Search for the cell housing the specified text and yield its (x, y) center coordinate. 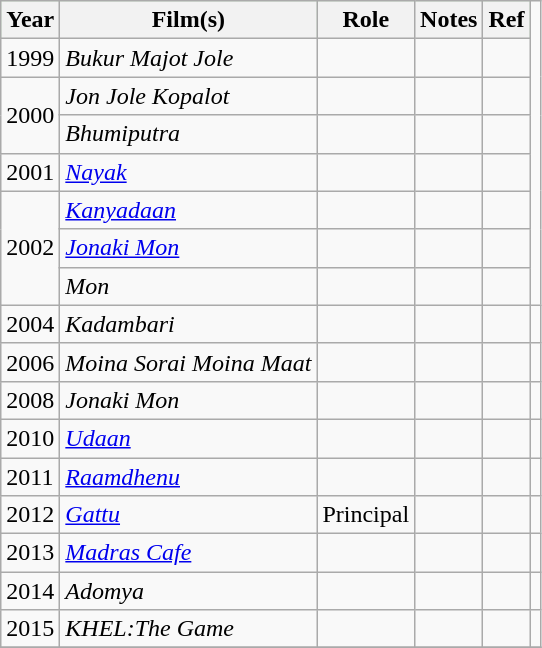
2008 (30, 400)
Role (366, 20)
2001 (30, 172)
Ref (506, 20)
2002 (30, 248)
Adomya (188, 591)
2004 (30, 324)
Bukur Majot Jole (188, 58)
Jon Jole Kopalot (188, 96)
Madras Cafe (188, 553)
Mon (188, 286)
2000 (30, 115)
Nayak (188, 172)
2012 (30, 515)
Year (30, 20)
Notes (449, 20)
Moina Sorai Moina Maat (188, 362)
Udaan (188, 438)
2010 (30, 438)
Principal (366, 515)
Bhumiputra (188, 134)
Film(s) (188, 20)
Gattu (188, 515)
2015 (30, 629)
Kadambari (188, 324)
2013 (30, 553)
2006 (30, 362)
1999 (30, 58)
2011 (30, 477)
2014 (30, 591)
KHEL:The Game (188, 629)
Kanyadaan (188, 210)
Raamdhenu (188, 477)
